From the cell containing the given text, extract its center point as (x, y) coordinate. 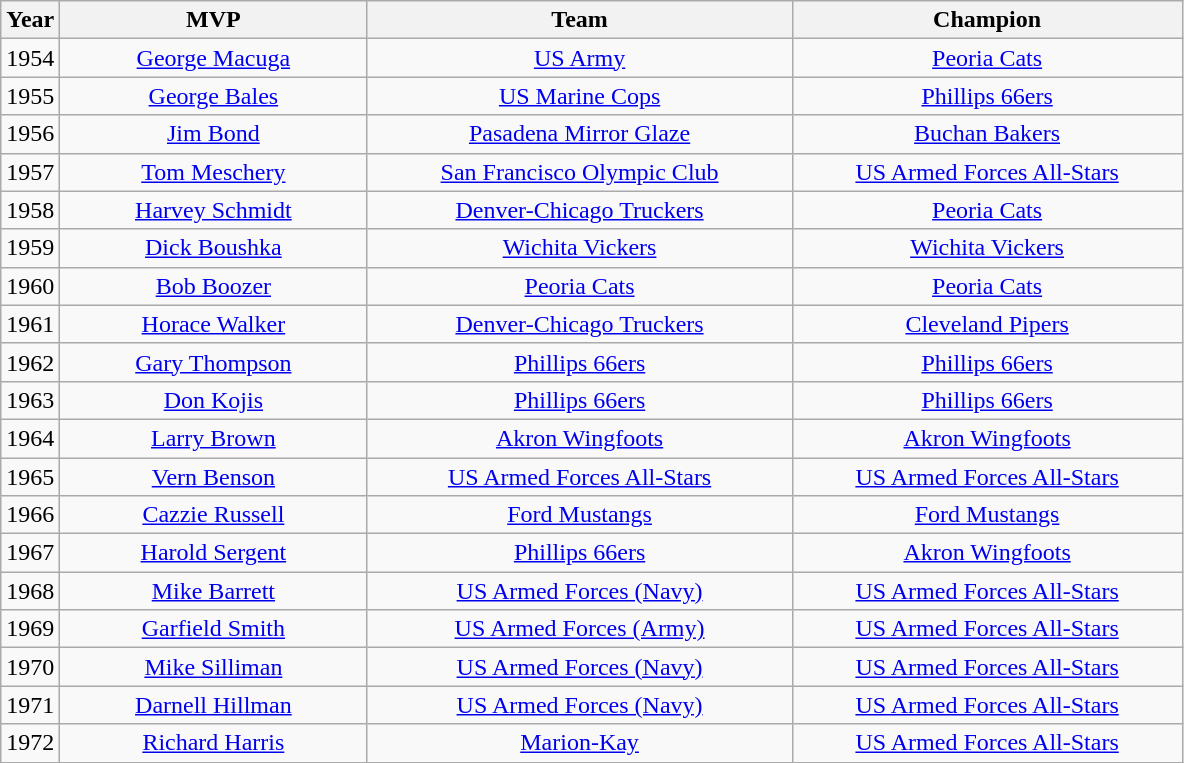
1955 (30, 96)
US Marine Cops (580, 96)
1960 (30, 286)
1971 (30, 705)
Harvey Schmidt (214, 210)
George Bales (214, 96)
Gary Thompson (214, 362)
Vern Benson (214, 477)
Buchan Bakers (987, 134)
US Army (580, 58)
Year (30, 20)
Larry Brown (214, 438)
Jim Bond (214, 134)
1958 (30, 210)
1964 (30, 438)
Champion (987, 20)
1966 (30, 515)
Darnell Hillman (214, 705)
Mike Silliman (214, 667)
1972 (30, 743)
Dick Boushka (214, 248)
1954 (30, 58)
1956 (30, 134)
1969 (30, 629)
1970 (30, 667)
Horace Walker (214, 324)
Harold Sergent (214, 553)
Richard Harris (214, 743)
1967 (30, 553)
Bob Boozer (214, 286)
Don Kojis (214, 400)
1959 (30, 248)
1963 (30, 400)
Cazzie Russell (214, 515)
Cleveland Pipers (987, 324)
Team (580, 20)
Mike Barrett (214, 591)
1968 (30, 591)
George Macuga (214, 58)
Tom Meschery (214, 172)
Marion-Kay (580, 743)
MVP (214, 20)
1965 (30, 477)
Garfield Smith (214, 629)
Pasadena Mirror Glaze (580, 134)
1957 (30, 172)
US Armed Forces (Army) (580, 629)
1962 (30, 362)
San Francisco Olympic Club (580, 172)
1961 (30, 324)
